Determine the [x, y] coordinate at the center of the cell enclosing the given text.  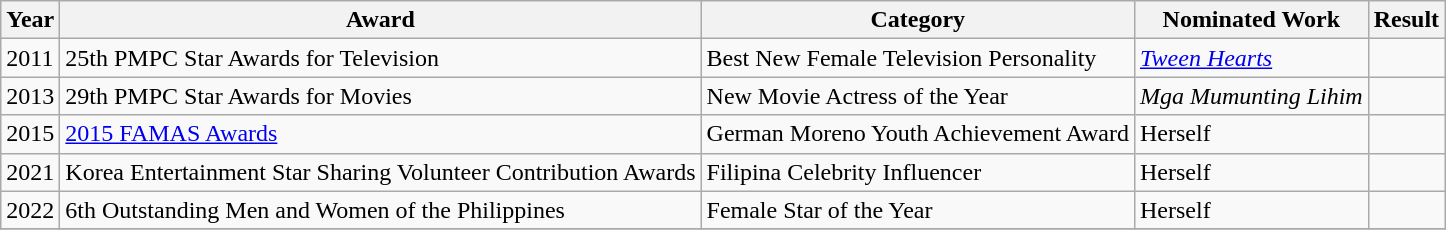
Filipina Celebrity Influencer [918, 172]
Nominated Work [1251, 20]
2015 [30, 134]
Year [30, 20]
Korea Entertainment Star Sharing Volunteer Contribution Awards [380, 172]
Tween Hearts [1251, 58]
Award [380, 20]
2013 [30, 96]
2021 [30, 172]
Result [1406, 20]
6th Outstanding Men and Women of the Philippines [380, 210]
Best New Female Television Personality [918, 58]
2022 [30, 210]
Mga Mumunting Lihim [1251, 96]
Female Star of the Year [918, 210]
25th PMPC Star Awards for Television [380, 58]
German Moreno Youth Achievement Award [918, 134]
2011 [30, 58]
29th PMPC Star Awards for Movies [380, 96]
2015 FAMAS Awards [380, 134]
Category [918, 20]
New Movie Actress of the Year [918, 96]
